Return the [x, y] coordinate for the center point of the cell that contains the specified text.  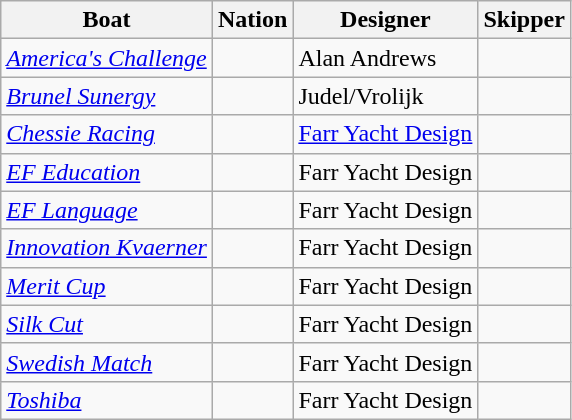
Nation [252, 20]
Designer [386, 20]
Innovation Kvaerner [107, 248]
Alan Andrews [386, 58]
Swedish Match [107, 362]
Skipper [524, 20]
EF Language [107, 210]
EF Education [107, 172]
Judel/Vrolijk [386, 96]
Chessie Racing [107, 134]
America's Challenge [107, 58]
Silk Cut [107, 324]
Brunel Sunergy [107, 96]
Toshiba [107, 400]
Boat [107, 20]
Merit Cup [107, 286]
